Determine the [X, Y] coordinate at the center of the cell enclosing the given text.  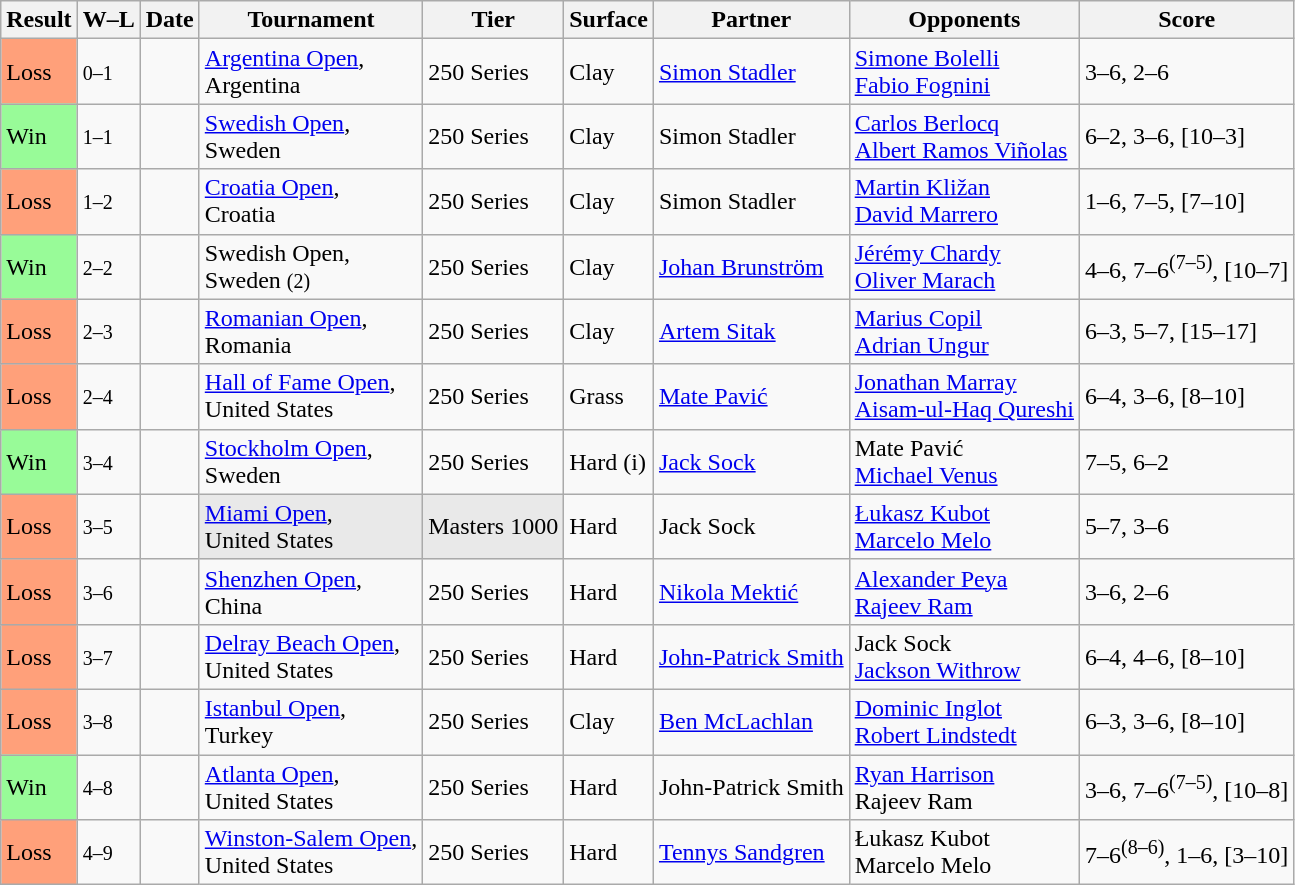
2–3 [108, 332]
Masters 1000 [494, 526]
W–L [108, 20]
Carlos Berlocq Albert Ramos Viñolas [964, 136]
Miami Open, United States [310, 526]
Hall of Fame Open, United States [310, 396]
Tournament [310, 20]
Date [170, 20]
Jack Sock Jackson Withrow [964, 656]
Surface [609, 20]
Artem Sitak [751, 332]
3–6 [108, 592]
6–2, 3–6, [10–3] [1187, 136]
1–1 [108, 136]
Tennys Sandgren [751, 852]
2–4 [108, 396]
Delray Beach Open, United States [310, 656]
Jonathan Marray Aisam-ul-Haq Qureshi [964, 396]
Partner [751, 20]
6–3, 3–6, [8–10] [1187, 722]
3–4 [108, 462]
2–2 [108, 266]
3–7 [108, 656]
1–2 [108, 202]
6–3, 5–7, [15–17] [1187, 332]
4–8 [108, 786]
Atlanta Open, United States [310, 786]
Ben McLachlan [751, 722]
Mate Pavić [751, 396]
5–7, 3–6 [1187, 526]
1–6, 7–5, [7–10] [1187, 202]
Croatia Open, Croatia [310, 202]
Martin Kližan David Marrero [964, 202]
Simone Bolelli Fabio Fognini [964, 72]
Grass [609, 396]
Score [1187, 20]
4–6, 7–6(7–5), [10–7] [1187, 266]
Swedish Open, Sweden [310, 136]
7–5, 6–2 [1187, 462]
Ryan Harrison Rajeev Ram [964, 786]
Jérémy Chardy Oliver Marach [964, 266]
7–6(8–6), 1–6, [3–10] [1187, 852]
Hard (i) [609, 462]
Argentina Open, Argentina [310, 72]
Shenzhen Open, China [310, 592]
4–9 [108, 852]
6–4, 3–6, [8–10] [1187, 396]
3–8 [108, 722]
Alexander Peya Rajeev Ram [964, 592]
Dominic Inglot Robert Lindstedt [964, 722]
Opponents [964, 20]
Stockholm Open, Sweden [310, 462]
Mate Pavić Michael Venus [964, 462]
0–1 [108, 72]
Romanian Open, Romania [310, 332]
3–5 [108, 526]
6–4, 4–6, [8–10] [1187, 656]
Swedish Open, Sweden (2) [310, 266]
3–6, 7–6(7–5), [10–8] [1187, 786]
Result [39, 20]
Nikola Mektić [751, 592]
Winston-Salem Open, United States [310, 852]
Marius Copil Adrian Ungur [964, 332]
Tier [494, 20]
Johan Brunström [751, 266]
Istanbul Open, Turkey [310, 722]
